Extract the [X, Y] coordinate from the center of the cell holding the provided text.  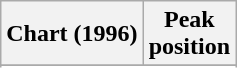
Chart (1996) [72, 34]
Peakposition [189, 34]
